Detect which cell encompasses the target text, then output its (x, y) center coordinate. 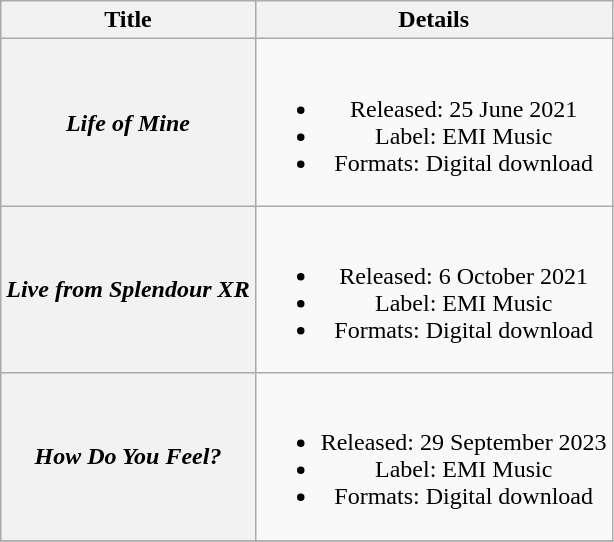
Released: 25 June 2021Label: EMI MusicFormats: Digital download (434, 122)
Released: 6 October 2021Label: EMI MusicFormats: Digital download (434, 290)
Details (434, 20)
Life of Mine (128, 122)
Released: 29 September 2023Label: EMI MusicFormats: Digital download (434, 456)
How Do You Feel? (128, 456)
Live from Splendour XR (128, 290)
Title (128, 20)
